Return [X, Y] of the center of cell containing provided text 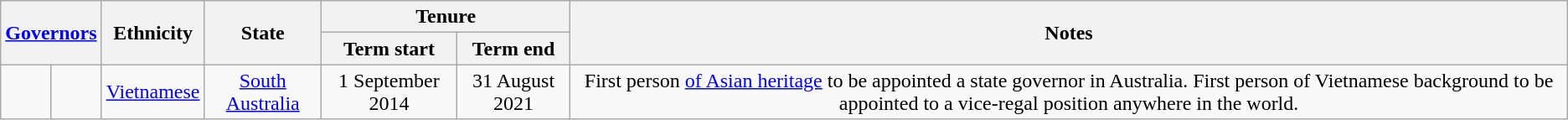
Ethnicity [152, 33]
Tenure [446, 17]
State [263, 33]
Term end [513, 49]
Governors [51, 33]
Notes [1069, 33]
Term start [389, 49]
31 August 2021 [513, 92]
Vietnamese [152, 92]
South Australia [263, 92]
1 September 2014 [389, 92]
